Scan for the cell matching the given text and deliver its (X, Y) coordinate at center. 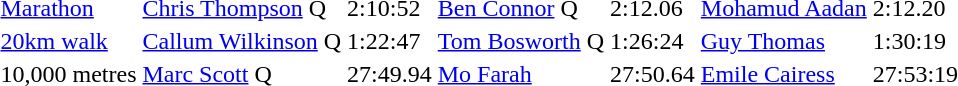
1:26:24 (653, 41)
1:22:47 (390, 41)
Guy Thomas (784, 41)
Tom Bosworth Q (520, 41)
Callum Wilkinson Q (242, 41)
